Search for the cell housing the specified text and yield its [X, Y] center coordinate. 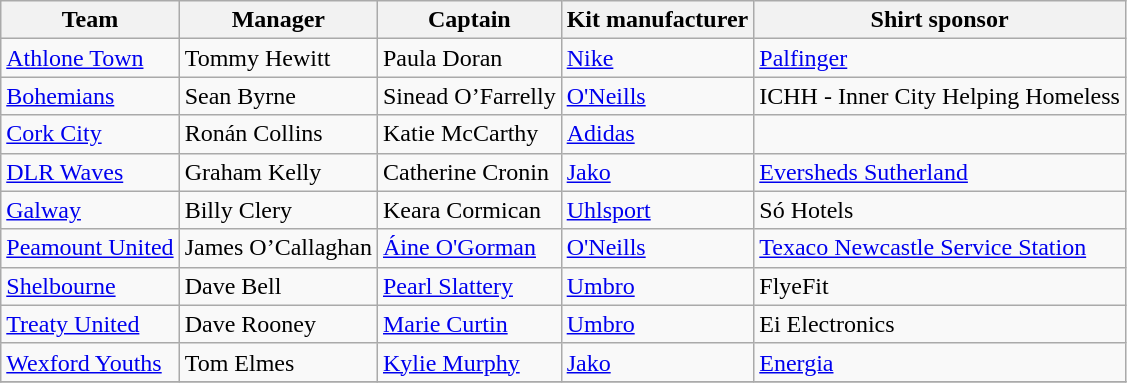
Athlone Town [90, 58]
Graham Kelly [278, 172]
Eversheds Sutherland [940, 172]
Sean Byrne [278, 96]
Billy Clery [278, 210]
Áine O'Gorman [469, 248]
Manager [278, 20]
Kit manufacturer [658, 20]
Energia [940, 362]
Palfinger [940, 58]
Pearl Slattery [469, 286]
Tommy Hewitt [278, 58]
FlyeFit [940, 286]
Treaty United [90, 324]
Ei Electronics [940, 324]
Cork City [90, 134]
James O’Callaghan [278, 248]
DLR Waves [90, 172]
Marie Curtin [469, 324]
Captain [469, 20]
Keara Cormican [469, 210]
ICHH - Inner City Helping Homeless [940, 96]
Texaco Newcastle Service Station [940, 248]
Sinead O’Farrelly [469, 96]
Peamount United [90, 248]
Team [90, 20]
Dave Rooney [278, 324]
Shelbourne [90, 286]
Shirt sponsor [940, 20]
Tom Elmes [278, 362]
Katie McCarthy [469, 134]
Nike [658, 58]
Dave Bell [278, 286]
Wexford Youths [90, 362]
Kylie Murphy [469, 362]
Adidas [658, 134]
Bohemians [90, 96]
Ronán Collins [278, 134]
Paula Doran [469, 58]
Uhlsport [658, 210]
Só Hotels [940, 210]
Galway [90, 210]
Catherine Cronin [469, 172]
